Return the [x, y] coordinate for the center point of the cell that contains the specified text.  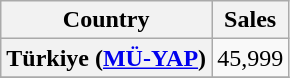
45,999 [250, 58]
Country [106, 20]
Türkiye (MÜ-YAP) [106, 58]
Sales [250, 20]
